Pinpoint the cell where the given text exists, returning its (X, Y) midpoint coordinate. 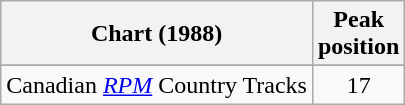
Chart (1988) (157, 34)
Canadian RPM Country Tracks (157, 85)
17 (358, 85)
Peakposition (358, 34)
